Locate the cell with the specified text and output its [x, y] center coordinate. 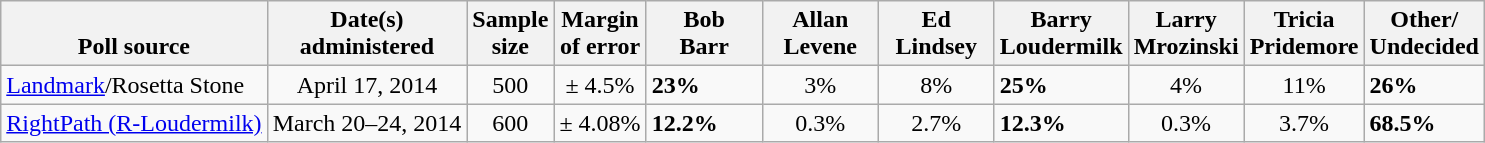
± 4.5% [600, 85]
23% [704, 85]
12.2% [704, 123]
12.3% [1061, 123]
4% [1186, 85]
68.5% [1424, 123]
AllanLevene [820, 34]
BarryLoudermilk [1061, 34]
2.7% [936, 123]
8% [936, 85]
Poll source [134, 34]
± 4.08% [600, 123]
600 [510, 123]
25% [1061, 85]
EdLindsey [936, 34]
26% [1424, 85]
11% [1304, 85]
BobBarr [704, 34]
Landmark/Rosetta Stone [134, 85]
Other/Undecided [1424, 34]
RightPath (R-Loudermilk) [134, 123]
3% [820, 85]
Samplesize [510, 34]
LarryMrozinski [1186, 34]
Marginof error [600, 34]
Date(s)administered [367, 34]
April 17, 2014 [367, 85]
TriciaPridemore [1304, 34]
March 20–24, 2014 [367, 123]
500 [510, 85]
3.7% [1304, 123]
